For the text-containing cell, return its midpoint in (X, Y) coordinate format. 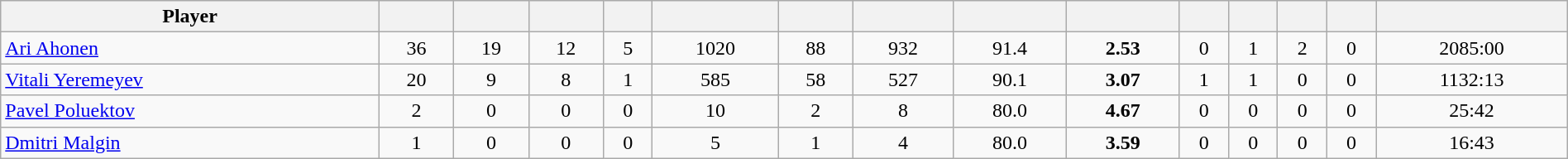
3.07 (1123, 79)
932 (903, 48)
585 (715, 79)
16:43 (1472, 142)
20 (416, 79)
36 (416, 48)
Vitali Yeremeyev (190, 79)
9 (491, 79)
91.4 (1011, 48)
2085:00 (1472, 48)
88 (815, 48)
527 (903, 79)
Pavel Poluektov (190, 111)
2.53 (1123, 48)
1132:13 (1472, 79)
12 (566, 48)
10 (715, 111)
Ari Ahonen (190, 48)
4 (903, 142)
3.59 (1123, 142)
Player (190, 17)
Dmitri Malgin (190, 142)
4.67 (1123, 111)
19 (491, 48)
90.1 (1011, 79)
1020 (715, 48)
25:42 (1472, 111)
58 (815, 79)
